Pinpoint the cell where the given text exists, returning its (x, y) midpoint coordinate. 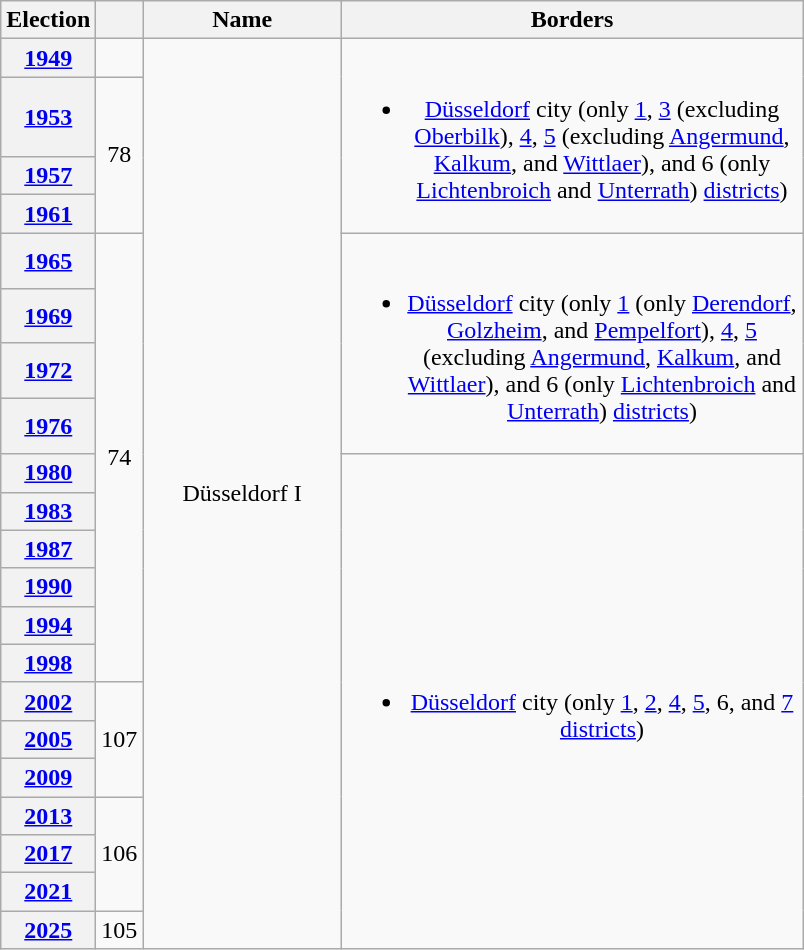
2025 (48, 930)
Borders (572, 20)
1994 (48, 625)
2013 (48, 815)
105 (120, 930)
1983 (48, 511)
1953 (48, 117)
1980 (48, 473)
106 (120, 853)
2021 (48, 892)
78 (120, 155)
Election (48, 20)
Name (242, 20)
Düsseldorf city (only 1, 2, 4, 5, 6, and 7 districts) (572, 702)
1969 (48, 316)
2009 (48, 777)
1990 (48, 587)
1976 (48, 426)
Düsseldorf I (242, 494)
1957 (48, 176)
2002 (48, 701)
1965 (48, 260)
1987 (48, 549)
2005 (48, 739)
1972 (48, 370)
1949 (48, 58)
107 (120, 739)
1961 (48, 214)
2017 (48, 854)
1998 (48, 663)
74 (120, 458)
